Identify which cell holds the provided text, then report its [X, Y] central coordinate. 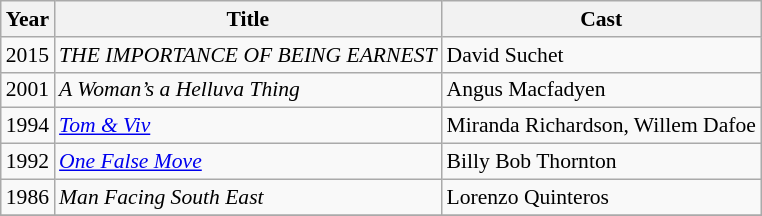
1992 [28, 162]
2015 [28, 55]
Man Facing South East [248, 197]
Tom & Viv [248, 126]
1986 [28, 197]
Title [248, 19]
Angus Macfadyen [602, 90]
David Suchet [602, 55]
A Woman’s a Helluva Thing [248, 90]
Lorenzo Quinteros [602, 197]
Year [28, 19]
THE IMPORTANCE OF BEING EARNEST [248, 55]
1994 [28, 126]
Miranda Richardson, Willem Dafoe [602, 126]
One False Move [248, 162]
Cast [602, 19]
Billy Bob Thornton [602, 162]
2001 [28, 90]
